For the text-containing cell, return its midpoint in [X, Y] coordinate format. 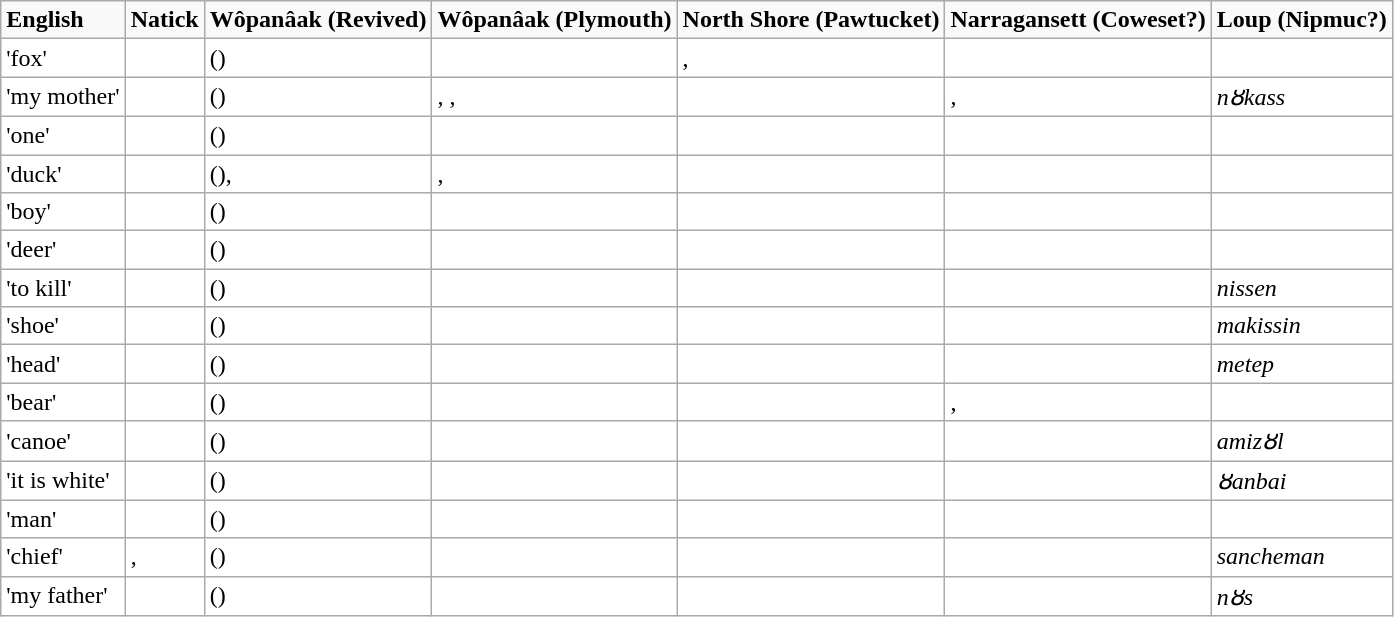
'duck' [63, 173]
makissin [1302, 326]
'chief' [63, 557]
sancheman [1302, 557]
'it is white' [63, 480]
'to kill' [63, 288]
(), [318, 173]
'fox' [63, 58]
Narragansett (Coweset?) [1078, 20]
North Shore (Pawtucket) [811, 20]
Loup (Nipmuc?) [1302, 20]
'my father' [63, 596]
, , [554, 97]
'boy' [63, 212]
'man' [63, 519]
'head' [63, 364]
'canoe' [63, 441]
Wôpanâak (Revived) [318, 20]
'shoe' [63, 326]
ȣanbai [1302, 480]
Natick [164, 20]
English [63, 20]
'one' [63, 135]
amizȣl [1302, 441]
nȣkass [1302, 97]
metep [1302, 364]
'bear' [63, 402]
nissen [1302, 288]
'my mother' [63, 97]
nȣs [1302, 596]
'deer' [63, 250]
Wôpanâak (Plymouth) [554, 20]
